Determine the (X, Y) coordinate at the center of the cell enclosing the given text.  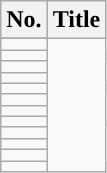
Title (76, 20)
No. (24, 20)
